Extract the [x, y] coordinate from the center of the cell holding the provided text.  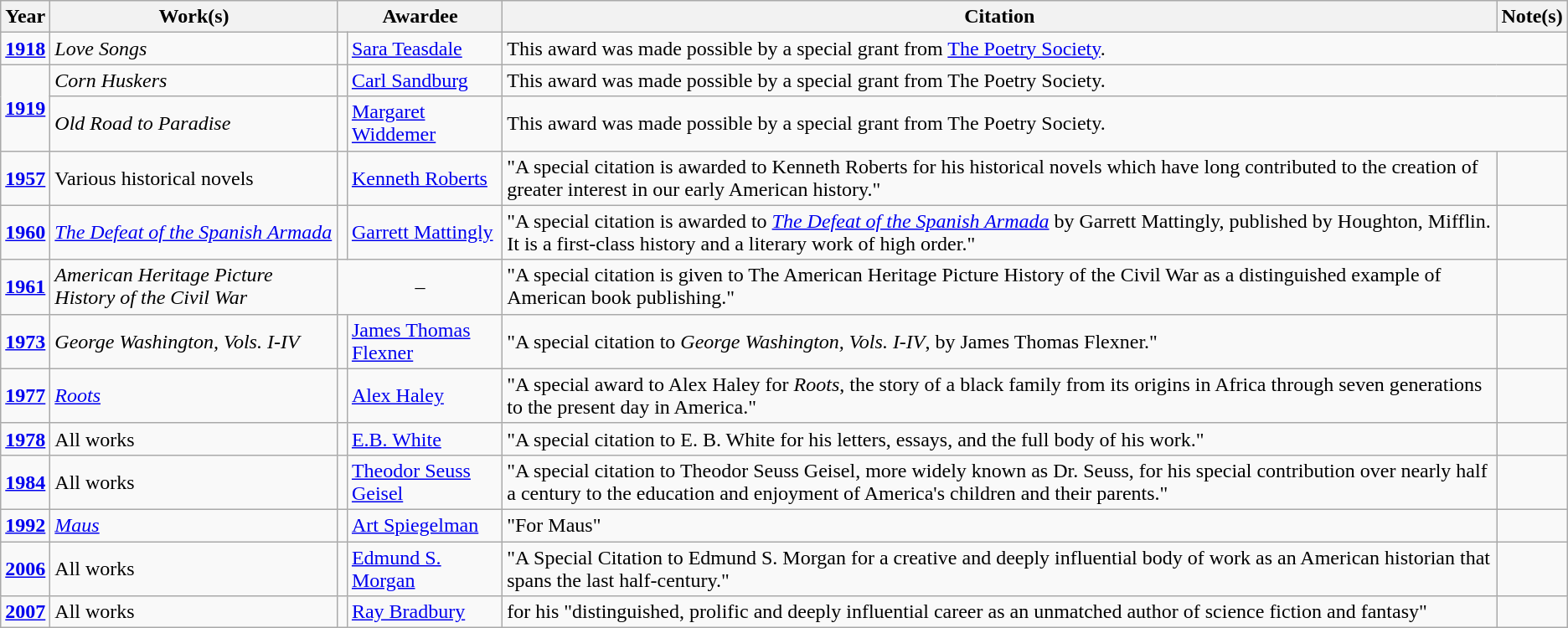
Art Spiegelman [424, 525]
The Defeat of the Spanish Armada [194, 233]
Awardee [420, 17]
"A special citation to E. B. White for his letters, essays, and the full body of his work." [1000, 439]
Kenneth Roberts [424, 178]
Margaret Widdemer [424, 124]
Alex Haley [424, 395]
1961 [25, 286]
Corn Huskers [194, 80]
American Heritage Picture History of the Civil War [194, 286]
1984 [25, 482]
for his "distinguished, prolific and deeply influential career as an unmatched author of science fiction and fantasy" [1000, 612]
Work(s) [194, 17]
1973 [25, 342]
2006 [25, 568]
1992 [25, 525]
Various historical novels [194, 178]
1977 [25, 395]
Sara Teasdale [424, 49]
1957 [25, 178]
George Washington, Vols. I-IV [194, 342]
Love Songs [194, 49]
Roots [194, 395]
"For Maus" [1000, 525]
1919 [25, 107]
Theodor Seuss Geisel [424, 482]
"A special citation is given to The American Heritage Picture History of the Civil War as a distinguished example of American book publishing." [1000, 286]
Citation [1000, 17]
E.B. White [424, 439]
Carl Sandburg [424, 80]
– [420, 286]
Year [25, 17]
Maus [194, 525]
Note(s) [1532, 17]
Garrett Mattingly [424, 233]
Ray Bradbury [424, 612]
1918 [25, 49]
1978 [25, 439]
2007 [25, 612]
1960 [25, 233]
Old Road to Paradise [194, 124]
James Thomas Flexner [424, 342]
"A special citation to George Washington, Vols. I-IV, by James Thomas Flexner." [1000, 342]
Edmund S. Morgan [424, 568]
